Capture the cell that displays the provided text and extract its [x, y] central coordinate. 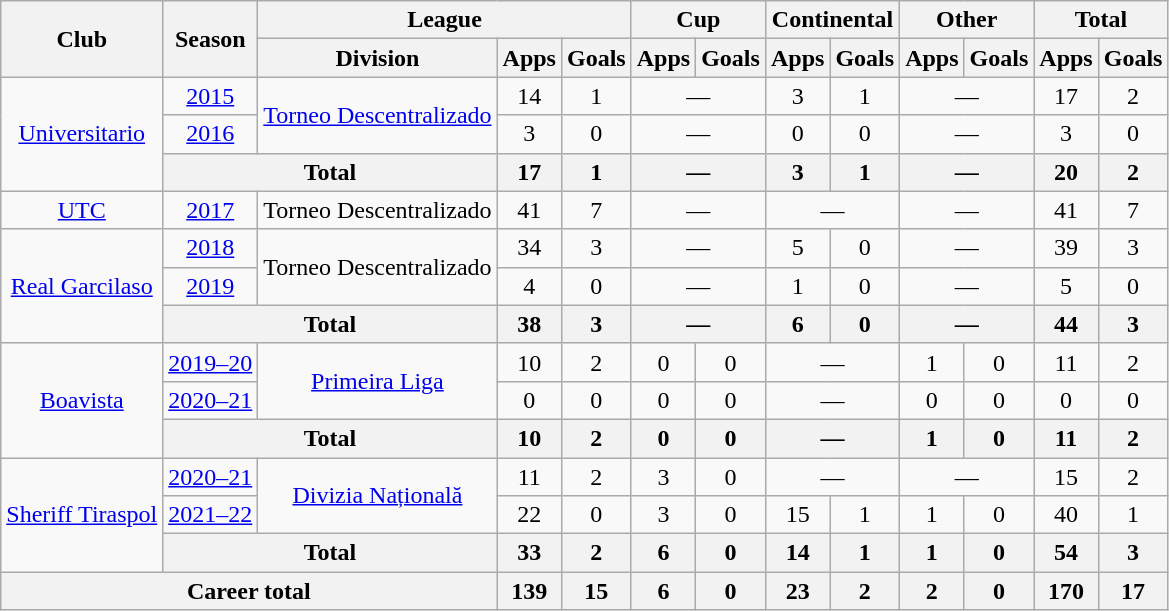
44 [1066, 324]
23 [797, 591]
2016 [210, 134]
UTC [82, 210]
2018 [210, 248]
Boavista [82, 400]
Real Garcilaso [82, 286]
Division [378, 58]
2017 [210, 210]
4 [529, 286]
Primeira Liga [378, 381]
139 [529, 591]
39 [1066, 248]
Season [210, 39]
34 [529, 248]
2021–22 [210, 515]
170 [1066, 591]
Universitario [82, 134]
22 [529, 515]
38 [529, 324]
Continental [832, 20]
20 [1066, 172]
Other [967, 20]
2019–20 [210, 362]
40 [1066, 515]
2015 [210, 96]
Career total [249, 591]
Sheriff Tiraspol [82, 515]
Cup [698, 20]
33 [529, 553]
League [444, 20]
2019 [210, 286]
Divizia Națională [378, 496]
54 [1066, 553]
Club [82, 39]
